Provide the (x, y) coordinate of the cell's center where the given text is located.  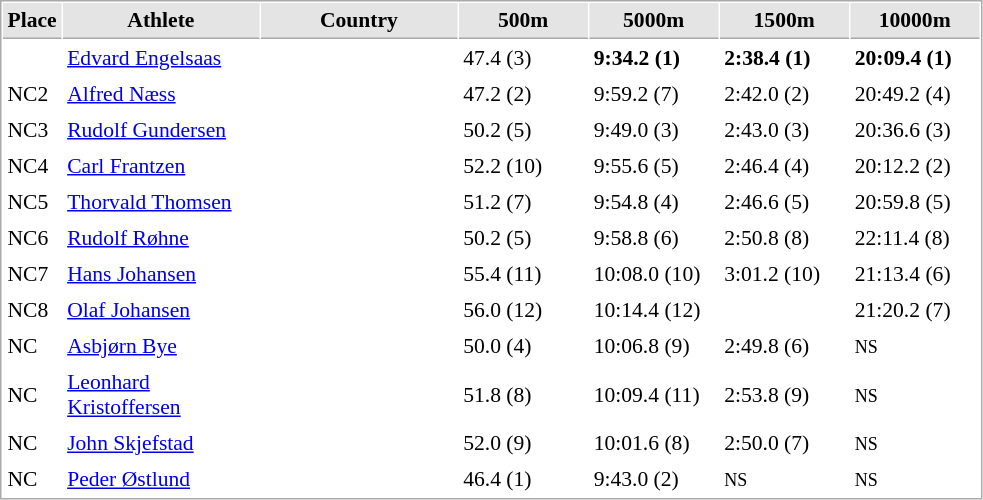
22:11.4 (8) (914, 237)
Athlete (161, 21)
Thorvald Thomsen (161, 201)
5000m (654, 21)
21:13.4 (6) (914, 273)
47.4 (3) (524, 57)
Place (32, 21)
Country (359, 21)
NC5 (32, 201)
Hans Johansen (161, 273)
9:49.0 (3) (654, 129)
Rudolf Røhne (161, 237)
20:12.2 (2) (914, 165)
20:09.4 (1) (914, 57)
9:43.0 (2) (654, 479)
21:20.2 (7) (914, 309)
NC4 (32, 165)
20:36.6 (3) (914, 129)
2:43.0 (3) (784, 129)
NC7 (32, 273)
2:46.6 (5) (784, 201)
10:14.4 (12) (654, 309)
9:58.8 (6) (654, 237)
56.0 (12) (524, 309)
50.0 (4) (524, 345)
NC2 (32, 93)
2:50.0 (7) (784, 443)
Asbjørn Bye (161, 345)
10:08.0 (10) (654, 273)
Leonhard Kristoffersen (161, 394)
47.2 (2) (524, 93)
1500m (784, 21)
NC3 (32, 129)
2:38.4 (1) (784, 57)
51.8 (8) (524, 394)
55.4 (11) (524, 273)
10000m (914, 21)
NC8 (32, 309)
20:59.8 (5) (914, 201)
52.0 (9) (524, 443)
500m (524, 21)
Carl Frantzen (161, 165)
2:53.8 (9) (784, 394)
NC6 (32, 237)
51.2 (7) (524, 201)
Edvard Engelsaas (161, 57)
20:49.2 (4) (914, 93)
2:49.8 (6) (784, 345)
10:06.8 (9) (654, 345)
9:59.2 (7) (654, 93)
3:01.2 (10) (784, 273)
10:01.6 (8) (654, 443)
2:46.4 (4) (784, 165)
Rudolf Gundersen (161, 129)
9:55.6 (5) (654, 165)
2:50.8 (8) (784, 237)
9:34.2 (1) (654, 57)
Olaf Johansen (161, 309)
John Skjefstad (161, 443)
46.4 (1) (524, 479)
Alfred Næss (161, 93)
9:54.8 (4) (654, 201)
Peder Østlund (161, 479)
2:42.0 (2) (784, 93)
10:09.4 (11) (654, 394)
52.2 (10) (524, 165)
